Return (X, Y) of the center of cell containing provided text 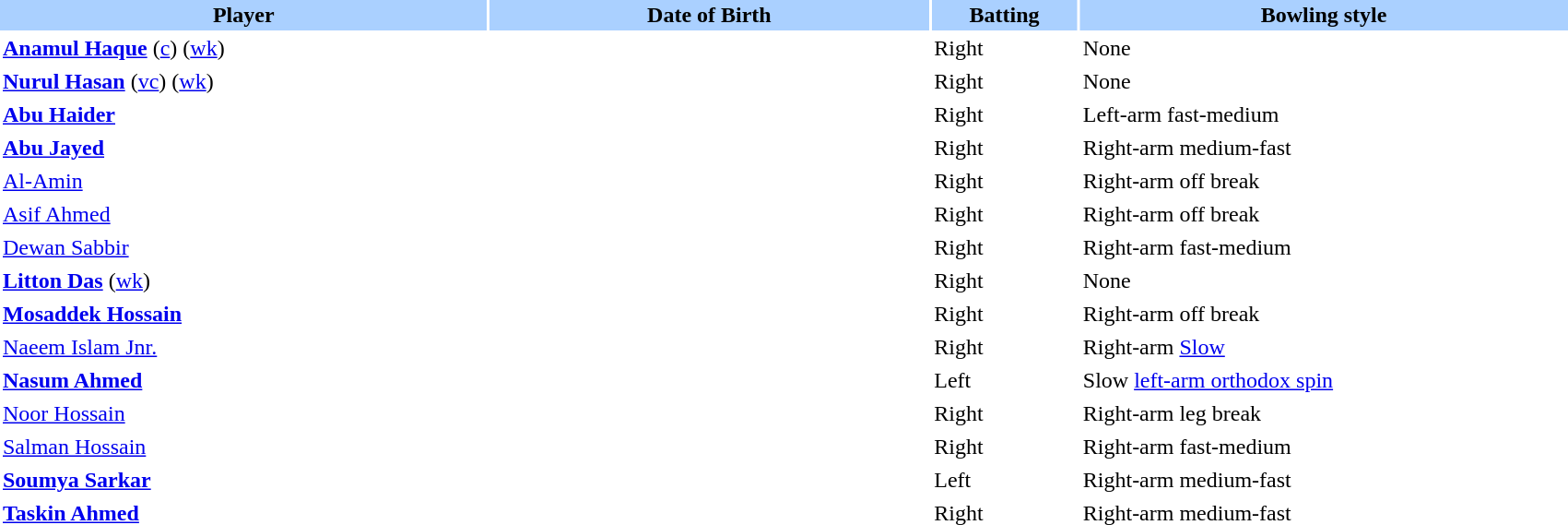
Player (243, 15)
Anamul Haque (c) (wk) (243, 48)
Noor Hossain (243, 413)
Asif Ahmed (243, 214)
Left-arm fast-medium (1324, 114)
Abu Jayed (243, 148)
Al-Amin (243, 181)
Date of Birth (710, 15)
Mosaddek Hossain (243, 314)
Right-arm Slow (1324, 347)
Nurul Hasan (vc) (wk) (243, 81)
Naeem Islam Jnr. (243, 347)
Dewan Sabbir (243, 247)
Soumya Sarkar (243, 480)
Right-arm leg break (1324, 413)
Salman Hossain (243, 447)
Batting (1005, 15)
Nasum Ahmed (243, 380)
Abu Haider (243, 114)
Litton Das (wk) (243, 280)
Slow left-arm orthodox spin (1324, 380)
Bowling style (1324, 15)
